Determine the (x, y) coordinate at the center of the cell enclosing the given text.  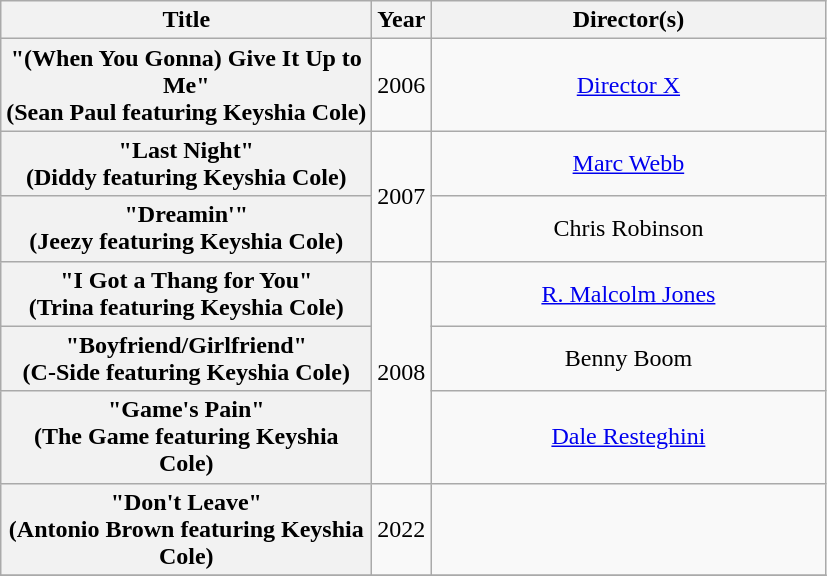
"I Got a Thang for You"(Trina featuring Keyshia Cole) (186, 294)
Year (402, 20)
Benny Boom (628, 358)
2008 (402, 372)
Title (186, 20)
2022 (402, 529)
Dale Resteghini (628, 437)
Director(s) (628, 20)
Director X (628, 85)
Marc Webb (628, 164)
R. Malcolm Jones (628, 294)
"(When You Gonna) Give It Up to Me"(Sean Paul featuring Keyshia Cole) (186, 85)
"Dreamin'"(Jeezy featuring Keyshia Cole) (186, 228)
"Last Night"(Diddy featuring Keyshia Cole) (186, 164)
Chris Robinson (628, 228)
"Don't Leave"(Antonio Brown featuring Keyshia Cole) (186, 529)
"Boyfriend/Girlfriend"(C-Side featuring Keyshia Cole) (186, 358)
2006 (402, 85)
2007 (402, 196)
"Game's Pain"(The Game featuring Keyshia Cole) (186, 437)
